Find where the given text appears and provide that cell's center as [x, y] coordinate. 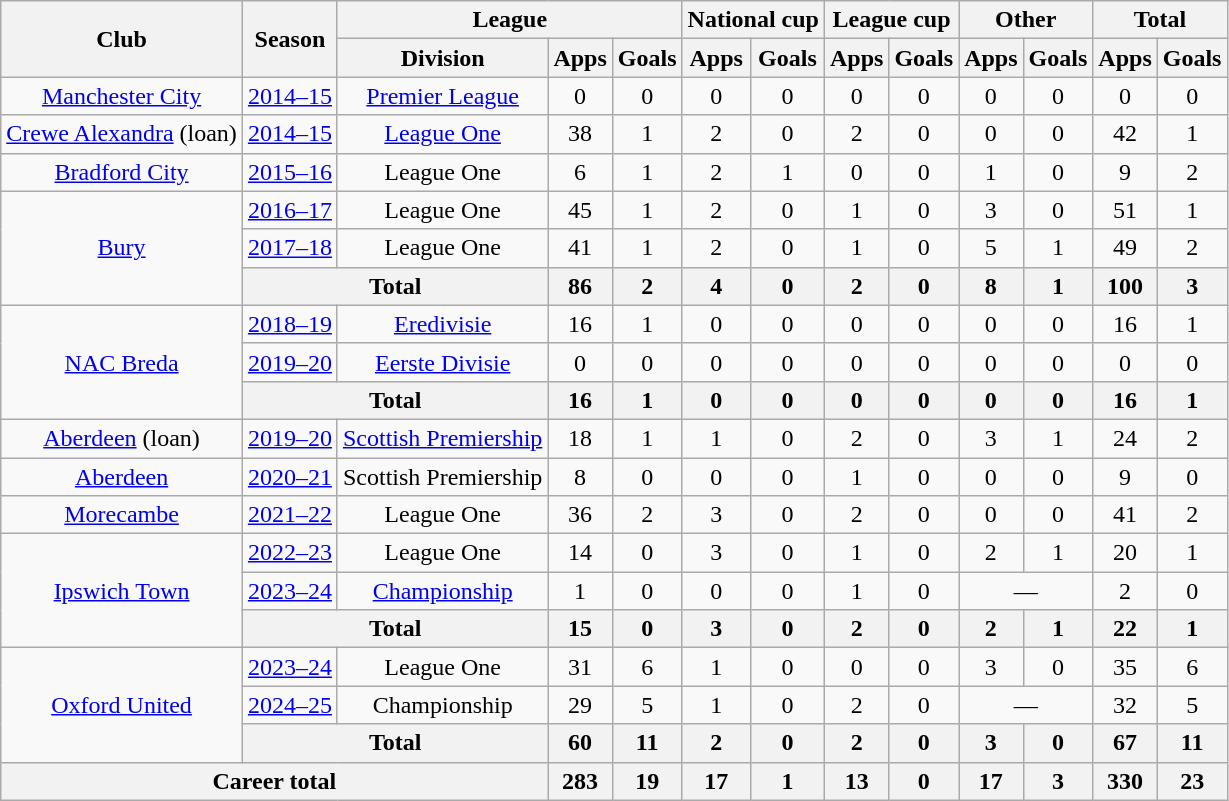
283 [580, 781]
19 [647, 781]
Bradford City [122, 172]
15 [580, 629]
13 [856, 781]
45 [580, 210]
Aberdeen [122, 477]
24 [1125, 438]
Oxford United [122, 705]
Bury [122, 248]
Career total [274, 781]
Crewe Alexandra (loan) [122, 134]
32 [1125, 705]
42 [1125, 134]
Morecambe [122, 515]
36 [580, 515]
League [510, 20]
38 [580, 134]
Aberdeen (loan) [122, 438]
31 [580, 667]
Eerste Divisie [442, 362]
2016–17 [290, 210]
Division [442, 58]
20 [1125, 553]
Club [122, 39]
2018–19 [290, 324]
Eredivisie [442, 324]
Season [290, 39]
Premier League [442, 96]
330 [1125, 781]
4 [716, 286]
18 [580, 438]
2021–22 [290, 515]
60 [580, 743]
51 [1125, 210]
2017–18 [290, 248]
League cup [891, 20]
Other [1026, 20]
49 [1125, 248]
2024–25 [290, 705]
Ipswich Town [122, 591]
86 [580, 286]
National cup [753, 20]
29 [580, 705]
NAC Breda [122, 362]
67 [1125, 743]
Manchester City [122, 96]
100 [1125, 286]
2022–23 [290, 553]
2015–16 [290, 172]
35 [1125, 667]
22 [1125, 629]
14 [580, 553]
2020–21 [290, 477]
23 [1192, 781]
